Output the [X, Y] coordinate of the center of the cell containing the given text.  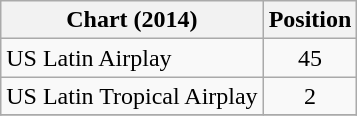
Chart (2014) [132, 20]
US Latin Tropical Airplay [132, 96]
2 [310, 96]
US Latin Airplay [132, 58]
45 [310, 58]
Position [310, 20]
